Output the (X, Y) coordinate of the center of the cell containing the given text.  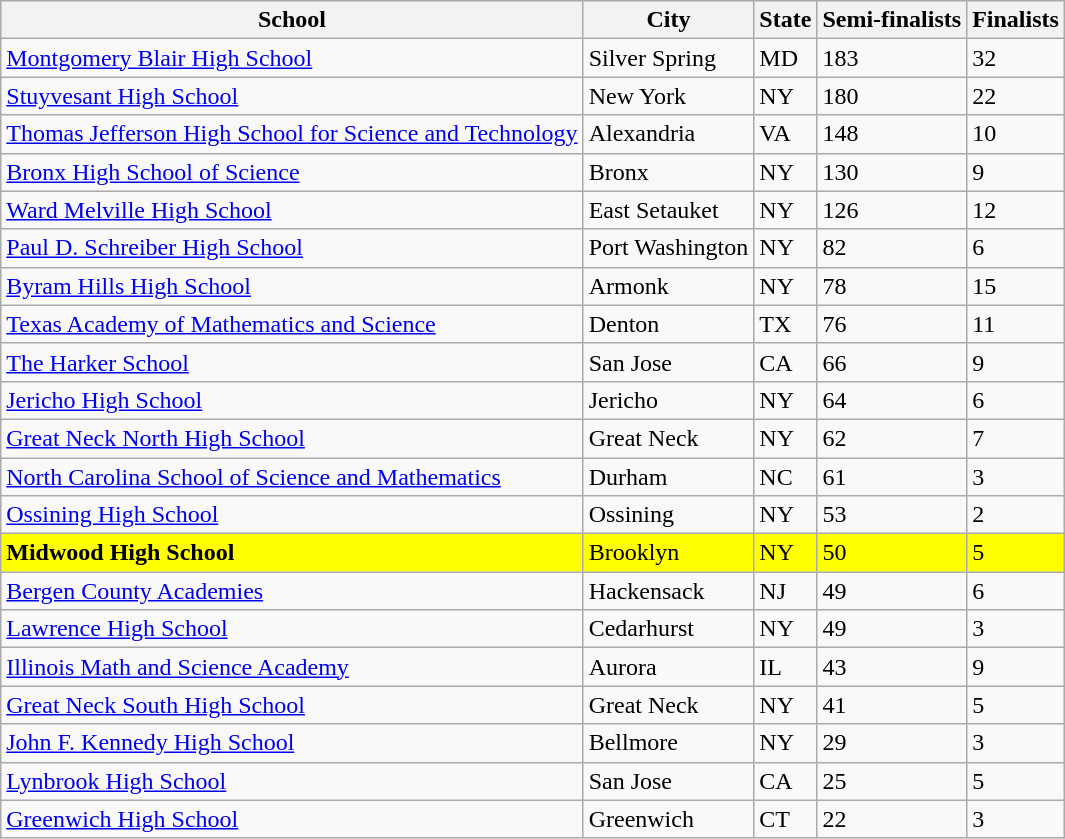
Semi-finalists (892, 20)
62 (892, 438)
Bellmore (668, 743)
12 (1016, 210)
Greenwich (668, 819)
East Setauket (668, 210)
New York (668, 96)
76 (892, 324)
Armonk (668, 286)
2 (1016, 515)
29 (892, 743)
32 (1016, 58)
Aurora (668, 667)
City (668, 20)
Stuyvesant High School (292, 96)
School (292, 20)
Byram Hills High School (292, 286)
CT (786, 819)
Texas Academy of Mathematics and Science (292, 324)
TX (786, 324)
IL (786, 667)
Jericho High School (292, 400)
Bronx (668, 172)
Durham (668, 477)
61 (892, 477)
MD (786, 58)
78 (892, 286)
148 (892, 134)
Lynbrook High School (292, 781)
VA (786, 134)
Great Neck South High School (292, 705)
Montgomery Blair High School (292, 58)
Illinois Math and Science Academy (292, 667)
43 (892, 667)
State (786, 20)
183 (892, 58)
Bergen County Academies (292, 591)
Jericho (668, 400)
11 (1016, 324)
Ward Melville High School (292, 210)
Ossining High School (292, 515)
180 (892, 96)
Finalists (1016, 20)
126 (892, 210)
Silver Spring (668, 58)
15 (1016, 286)
Cedarhurst (668, 629)
50 (892, 553)
North Carolina School of Science and Mathematics (292, 477)
25 (892, 781)
53 (892, 515)
Lawrence High School (292, 629)
66 (892, 362)
Bronx High School of Science (292, 172)
Great Neck North High School (292, 438)
Brooklyn (668, 553)
Thomas Jefferson High School for Science and Technology (292, 134)
The Harker School (292, 362)
Alexandria (668, 134)
Ossining (668, 515)
Midwood High School (292, 553)
Paul D. Schreiber High School (292, 248)
64 (892, 400)
Port Washington (668, 248)
10 (1016, 134)
82 (892, 248)
130 (892, 172)
NJ (786, 591)
Greenwich High School (292, 819)
41 (892, 705)
John F. Kennedy High School (292, 743)
NC (786, 477)
Denton (668, 324)
Hackensack (668, 591)
7 (1016, 438)
